Search for the cell housing the specified text and yield its [X, Y] center coordinate. 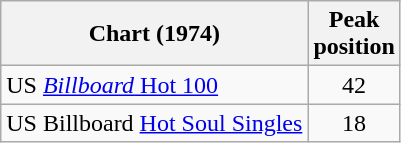
18 [354, 123]
Peakposition [354, 34]
US Billboard Hot 100 [154, 85]
US Billboard Hot Soul Singles [154, 123]
Chart (1974) [154, 34]
42 [354, 85]
